For the text-containing cell, return its midpoint in [x, y] coordinate format. 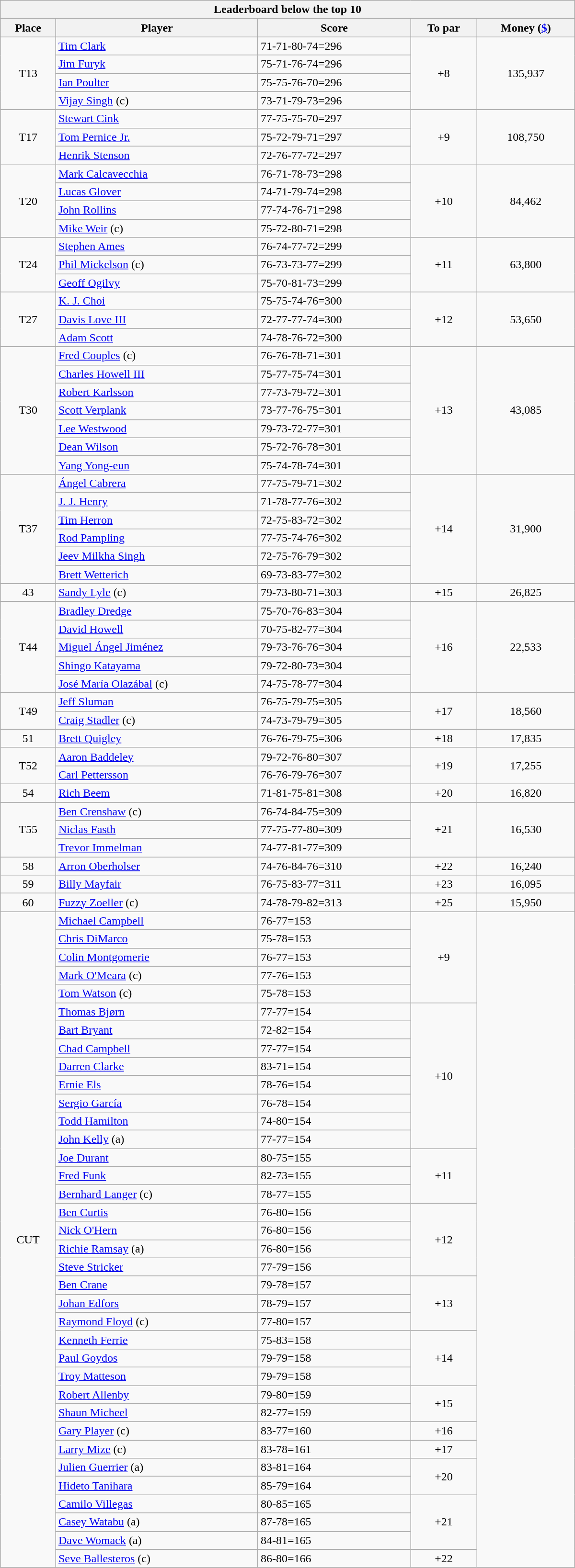
Mark O'Meara (c) [157, 975]
78-79=157 [334, 1303]
Chris DiMarco [157, 939]
Jeev Milkha Singh [157, 556]
Henrik Stenson [157, 155]
Dave Womack (a) [157, 1540]
80-85=165 [334, 1504]
70-75-82-77=304 [334, 629]
77-80=157 [334, 1321]
76-78=154 [334, 1103]
72-82=154 [334, 1030]
76-76-78-71=301 [334, 356]
75-72-80-71=298 [334, 228]
Brett Wetterich [157, 575]
135,937 [526, 73]
Fred Funk [157, 1176]
74-76-84-76=310 [334, 866]
Seve Ballesteros (c) [157, 1558]
T17 [28, 137]
Adam Scott [157, 338]
16,095 [526, 884]
75-77-75-74=301 [334, 374]
85-79=164 [334, 1486]
83-71=154 [334, 1066]
Stephen Ames [157, 247]
To par [444, 28]
Ernie Els [157, 1084]
+23 [444, 884]
75-72-76-78=301 [334, 447]
79-78=157 [334, 1285]
83-81=164 [334, 1467]
Colin Montgomerie [157, 957]
77-75-74-76=302 [334, 538]
74-78-76-72=300 [334, 338]
77-79=156 [334, 1267]
Bradley Dredge [157, 611]
58 [28, 866]
84-81=165 [334, 1540]
108,750 [526, 137]
72-75-76-79=302 [334, 556]
Bernhard Langer (c) [157, 1194]
Fred Couples (c) [157, 356]
Lee Westwood [157, 429]
74-71-79-74=298 [334, 192]
76-71-78-73=298 [334, 173]
Paul Goydos [157, 1358]
16,530 [526, 830]
K. J. Choi [157, 301]
76-76-79-75=306 [334, 738]
Kenneth Ferrie [157, 1340]
77-73-79-72=301 [334, 392]
26,825 [526, 593]
Carl Pettersson [157, 775]
Bart Bryant [157, 1030]
Geoff Ogilvy [157, 283]
63,800 [526, 265]
Camilo Villegas [157, 1504]
J. J. Henry [157, 501]
76-76-79-76=307 [334, 775]
CUT [28, 1240]
71-78-77-76=302 [334, 501]
76-75-83-77=311 [334, 884]
74-77-81-77=309 [334, 848]
+25 [444, 902]
75-74-78-74=301 [334, 465]
+8 [444, 73]
Ian Poulter [157, 82]
+18 [444, 738]
Tim Clark [157, 46]
Score [334, 28]
31,900 [526, 529]
Chad Campbell [157, 1048]
80-75=155 [334, 1158]
78-76=154 [334, 1084]
54 [28, 793]
T52 [28, 766]
Johan Edfors [157, 1303]
Jim Furyk [157, 64]
79-73-72-77=301 [334, 429]
60 [28, 902]
Fuzzy Zoeller (c) [157, 902]
Gary Player (c) [157, 1431]
T20 [28, 201]
Todd Hamilton [157, 1121]
Leaderboard below the top 10 [287, 10]
Miguel Ángel Jiménez [157, 647]
77-75-75-70=297 [334, 119]
Steve Stricker [157, 1267]
74-78-79-82=313 [334, 902]
59 [28, 884]
Billy Mayfair [157, 884]
82-73=155 [334, 1176]
17,255 [526, 766]
Thomas Bjørn [157, 1012]
79-72-80-73=304 [334, 666]
Trevor Immelman [157, 848]
76-74-77-72=299 [334, 247]
Larry Mize (c) [157, 1449]
Place [28, 28]
76-73-73-77=299 [334, 265]
75-83=158 [334, 1340]
Arron Oberholser [157, 866]
71-71-80-74=296 [334, 46]
87-78=165 [334, 1522]
Nick O'Hern [157, 1230]
T13 [28, 73]
75-71-76-74=296 [334, 64]
77-76=153 [334, 975]
Mike Weir (c) [157, 228]
77-74-76-71=298 [334, 210]
75-75-76-70=296 [334, 82]
Sergio García [157, 1103]
T49 [28, 711]
86-80=166 [334, 1558]
72-75-83-72=302 [334, 519]
72-76-77-72=297 [334, 155]
Craig Stadler (c) [157, 720]
Player [157, 28]
71-81-75-81=308 [334, 793]
Brett Quigley [157, 738]
Raymond Floyd (c) [157, 1321]
72-77-77-74=300 [334, 319]
T24 [28, 265]
Scott Verplank [157, 410]
Dean Wilson [157, 447]
77-75-79-71=302 [334, 483]
Jeff Sluman [157, 702]
Tom Watson (c) [157, 993]
78-77=155 [334, 1194]
Shaun Micheel [157, 1413]
T27 [28, 319]
79-73-80-71=303 [334, 593]
John Rollins [157, 210]
53,650 [526, 319]
83-77=160 [334, 1431]
Troy Matteson [157, 1376]
Ben Curtis [157, 1212]
Money ($) [526, 28]
Ángel Cabrera [157, 483]
43,085 [526, 410]
John Kelly (a) [157, 1139]
Ben Crenshaw (c) [157, 812]
75-75-74-76=300 [334, 301]
Julien Guerrier (a) [157, 1467]
Rod Pampling [157, 538]
82-77=159 [334, 1413]
76-74-84-75=309 [334, 812]
T55 [28, 830]
Rich Beem [157, 793]
74-80=154 [334, 1121]
Davis Love III [157, 319]
75-70-76-83=304 [334, 611]
51 [28, 738]
16,240 [526, 866]
José María Olazábal (c) [157, 684]
Yang Yong-eun [157, 465]
79-80=159 [334, 1395]
Richie Ramsay (a) [157, 1249]
Tim Herron [157, 519]
84,462 [526, 201]
Hideto Tanihara [157, 1486]
79-73-76-76=304 [334, 647]
Charles Howell III [157, 374]
Phil Mickelson (c) [157, 265]
T30 [28, 410]
Darren Clarke [157, 1066]
83-78=161 [334, 1449]
Ben Crane [157, 1285]
Joe Durant [157, 1158]
18,560 [526, 711]
Niclas Fasth [157, 830]
16,820 [526, 793]
77-75-77-80=309 [334, 830]
Robert Allenby [157, 1395]
79-72-76-80=307 [334, 756]
Aaron Baddeley [157, 756]
T37 [28, 529]
Vijay Singh (c) [157, 101]
Michael Campbell [157, 921]
David Howell [157, 629]
43 [28, 593]
Mark Calcavecchia [157, 173]
Tom Pernice Jr. [157, 137]
75-72-79-71=297 [334, 137]
15,950 [526, 902]
17,835 [526, 738]
69-73-83-77=302 [334, 575]
75-70-81-73=299 [334, 283]
T44 [28, 647]
Lucas Glover [157, 192]
74-75-78-77=304 [334, 684]
22,533 [526, 647]
74-73-79-79=305 [334, 720]
Robert Karlsson [157, 392]
Stewart Cink [157, 119]
73-77-76-75=301 [334, 410]
Shingo Katayama [157, 666]
Sandy Lyle (c) [157, 593]
Casey Watabu (a) [157, 1522]
+19 [444, 766]
76-75-79-75=305 [334, 702]
73-71-79-73=296 [334, 101]
